Scan for the cell matching the given text and deliver its (X, Y) coordinate at center. 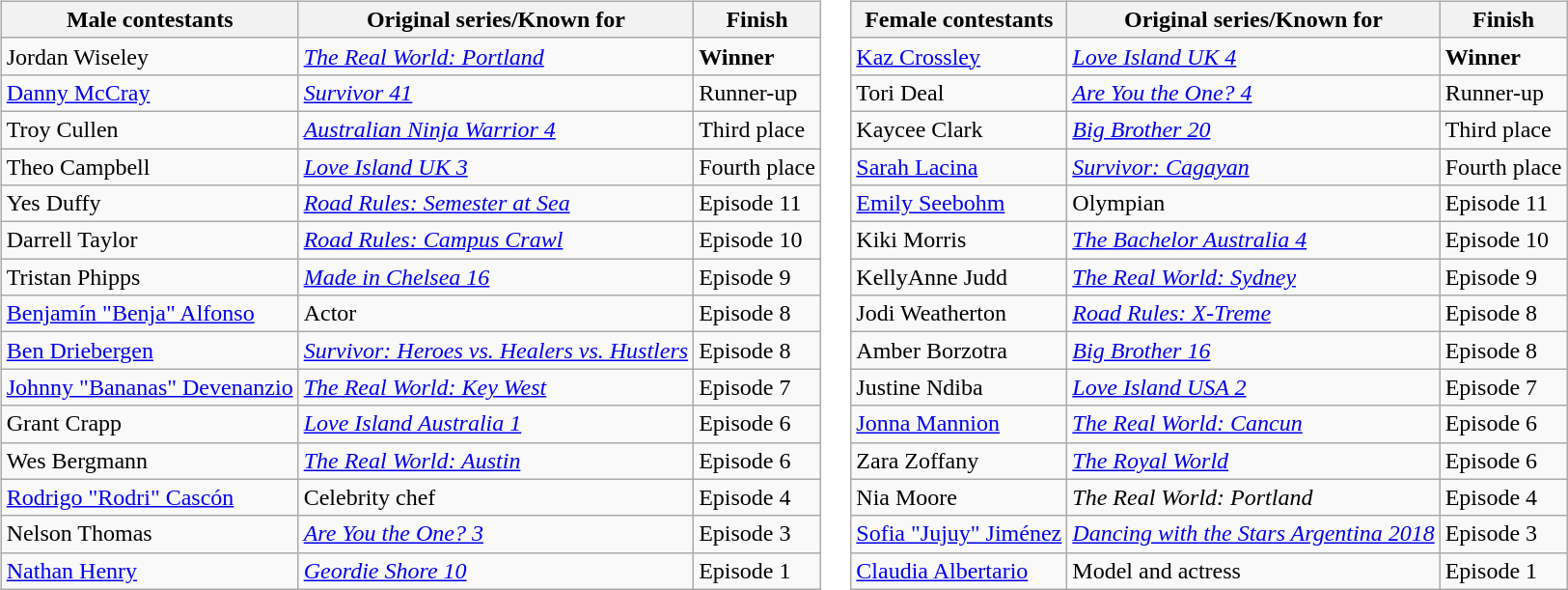
The Real World: Key West (496, 387)
The Bachelor Australia 4 (1253, 240)
Survivor 41 (496, 93)
Male contestants (150, 19)
Sarah Lacina (959, 167)
Wes Bergmann (150, 461)
Justine Ndiba (959, 387)
Ben Driebergen (150, 351)
Actor (496, 314)
Love Island UK 4 (1253, 56)
Dancing with the Stars Argentina 2018 (1253, 534)
Love Island USA 2 (1253, 387)
Jonna Mannion (959, 424)
The Real World: Sydney (1253, 277)
Darrell Taylor (150, 240)
Rodrigo "Rodri" Cascón (150, 497)
Kiki Morris (959, 240)
Big Brother 16 (1253, 351)
Celebrity chef (496, 497)
Tristan Phipps (150, 277)
Danny McCray (150, 93)
Troy Cullen (150, 129)
Are You the One? 4 (1253, 93)
Theo Campbell (150, 167)
Nia Moore (959, 497)
Road Rules: Campus Crawl (496, 240)
The Royal World (1253, 461)
Zara Zoffany (959, 461)
Kaycee Clark (959, 129)
Jodi Weatherton (959, 314)
Love Island UK 3 (496, 167)
The Real World: Cancun (1253, 424)
Kaz Crossley (959, 56)
Survivor: Heroes vs. Healers vs. Hustlers (496, 351)
Benjamín "Benja" Alfonso (150, 314)
Are You the One? 3 (496, 534)
Jordan Wiseley (150, 56)
Nelson Thomas (150, 534)
Claudia Albertario (959, 571)
Emily Seebohm (959, 204)
Amber Borzotra (959, 351)
Road Rules: Semester at Sea (496, 204)
Road Rules: X-Treme (1253, 314)
Olympian (1253, 204)
The Real World: Austin (496, 461)
Geordie Shore 10 (496, 571)
Yes Duffy (150, 204)
KellyAnne Judd (959, 277)
Big Brother 20 (1253, 129)
Nathan Henry (150, 571)
Model and actress (1253, 571)
Survivor: Cagayan (1253, 167)
Female contestants (959, 19)
Sofia "Jujuy" Jiménez (959, 534)
Grant Crapp (150, 424)
Love Island Australia 1 (496, 424)
Made in Chelsea 16 (496, 277)
Tori Deal (959, 93)
Australian Ninja Warrior 4 (496, 129)
Johnny "Bananas" Devenanzio (150, 387)
